Search for the cell housing the specified text and yield its [x, y] center coordinate. 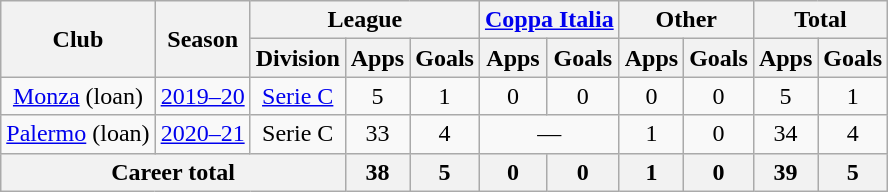
2019–20 [202, 96]
Monza (loan) [78, 96]
Other [686, 20]
Club [78, 39]
Palermo (loan) [78, 134]
38 [377, 172]
— [549, 134]
34 [785, 134]
33 [377, 134]
League [364, 20]
2020–21 [202, 134]
Total [820, 20]
Season [202, 39]
Career total [174, 172]
Coppa Italia [549, 20]
Division [298, 58]
39 [785, 172]
